Identify which cell holds the provided text, then report its (X, Y) central coordinate. 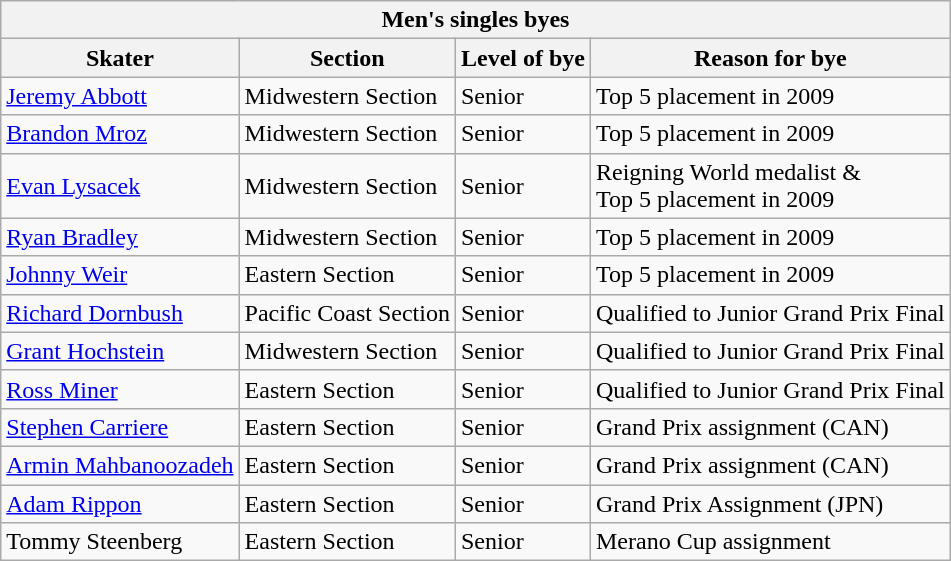
Tommy Steenberg (120, 542)
Level of bye (522, 58)
Armin Mahbanoozadeh (120, 465)
Reigning World medalist & Top 5 placement in 2009 (770, 186)
Adam Rippon (120, 503)
Stephen Carriere (120, 427)
Grant Hochstein (120, 351)
Men's singles byes (476, 20)
Merano Cup assignment (770, 542)
Evan Lysacek (120, 186)
Johnny Weir (120, 275)
Pacific Coast Section (347, 313)
Ryan Bradley (120, 237)
Skater (120, 58)
Ross Miner (120, 389)
Brandon Mroz (120, 134)
Reason for bye (770, 58)
Richard Dornbush (120, 313)
Grand Prix Assignment (JPN) (770, 503)
Section (347, 58)
Jeremy Abbott (120, 96)
